Search for the cell housing the specified text and yield its [x, y] center coordinate. 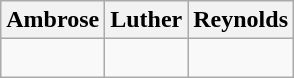
Reynolds [241, 20]
Luther [146, 20]
Ambrose [53, 20]
